Capture the cell that displays the provided text and extract its [X, Y] central coordinate. 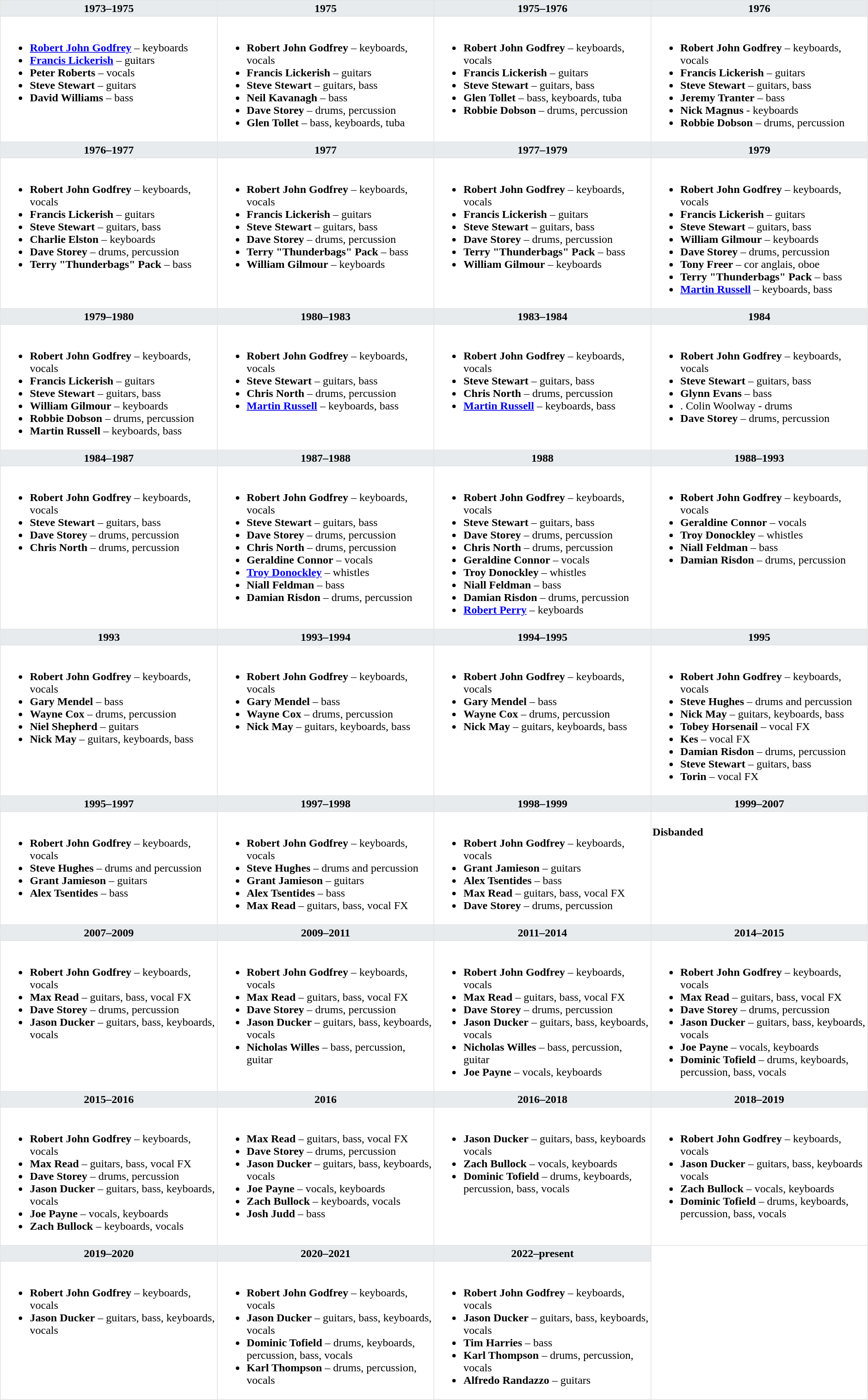
2022–present [542, 1253]
2009–2011 [326, 933]
1993–1994 [326, 637]
1983–1984 [542, 316]
1979 [759, 150]
Robert John Godfrey – keyboards, vocalsGary Mendel – bassWayne Cox – drums, percussionNiel Shepherd – guitarsNick May – guitars, keyboards, bass [109, 720]
1997–1998 [326, 804]
1999–2007 [759, 804]
1998–1999 [542, 804]
1980–1983 [326, 316]
1984 [759, 316]
2016–2018 [542, 1099]
1984–1987 [109, 458]
Robert John Godfrey – keyboards, vocalsGeraldine Connor – vocalsTroy Donockley – whistlesNiall Feldman – bassDamian Risdon – drums, percussion [759, 547]
1994–1995 [542, 637]
Disbanded [759, 868]
1988–1993 [759, 458]
Jason Ducker – guitars, bass, keyboards vocalsZach Bullock – vocals, keyboardsDominic Tofield – drums, keyboards, percussion, bass, vocals [542, 1176]
1977–1979 [542, 150]
1976–1977 [109, 150]
Robert John Godfrey – keyboards, vocalsGrant Jamieson – guitarsAlex Tsentides – bassMax Read – guitars, bass, vocal FXDave Storey – drums, percussion [542, 868]
1993 [109, 637]
2011–2014 [542, 933]
1977 [326, 150]
1988 [542, 458]
2016 [326, 1099]
Robert John Godfrey – keyboardsFrancis Lickerish – guitarsPeter Roberts – vocalsSteve Stewart – guitarsDavid Williams – bass [109, 79]
2019–2020 [109, 1253]
2014–2015 [759, 933]
1976 [759, 8]
1975 [326, 8]
1973–1975 [109, 8]
2015–2016 [109, 1099]
1995–1997 [109, 804]
1987–1988 [326, 458]
Robert John Godfrey – keyboards, vocalsJason Ducker – guitars, bass, keyboards, vocals [109, 1330]
Robert John Godfrey – keyboards, vocalsSteve Hughes – drums and percussionGrant Jamieson – guitarsAlex Tsentides – bass [109, 868]
Robert John Godfrey – keyboards, vocalsSteve Stewart – guitars, bassDave Storey – drums, percussionChris North – drums, percussion [109, 547]
1979–1980 [109, 316]
1975–1976 [542, 8]
Robert John Godfrey – keyboards, vocalsSteve Stewart – guitars, bassGlynn Evans – bass. Colin Woolway - drumsDave Storey – drums, percussion [759, 387]
2020–2021 [326, 1253]
2018–2019 [759, 1099]
2007–2009 [109, 933]
1995 [759, 637]
